Provide the [X, Y] coordinate of the cell's center where the given text is located.  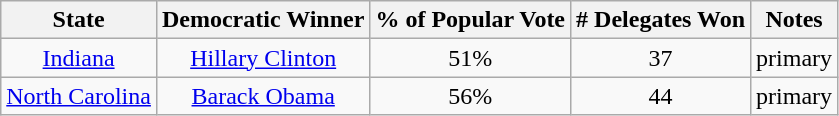
Notes [794, 20]
Hillary Clinton [262, 58]
37 [661, 58]
Indiana [79, 58]
Barack Obama [262, 96]
Democratic Winner [262, 20]
56% [470, 96]
North Carolina [79, 96]
% of Popular Vote [470, 20]
51% [470, 58]
# Delegates Won [661, 20]
State [79, 20]
44 [661, 96]
